Locate the cell with the specified text and output its (X, Y) center coordinate. 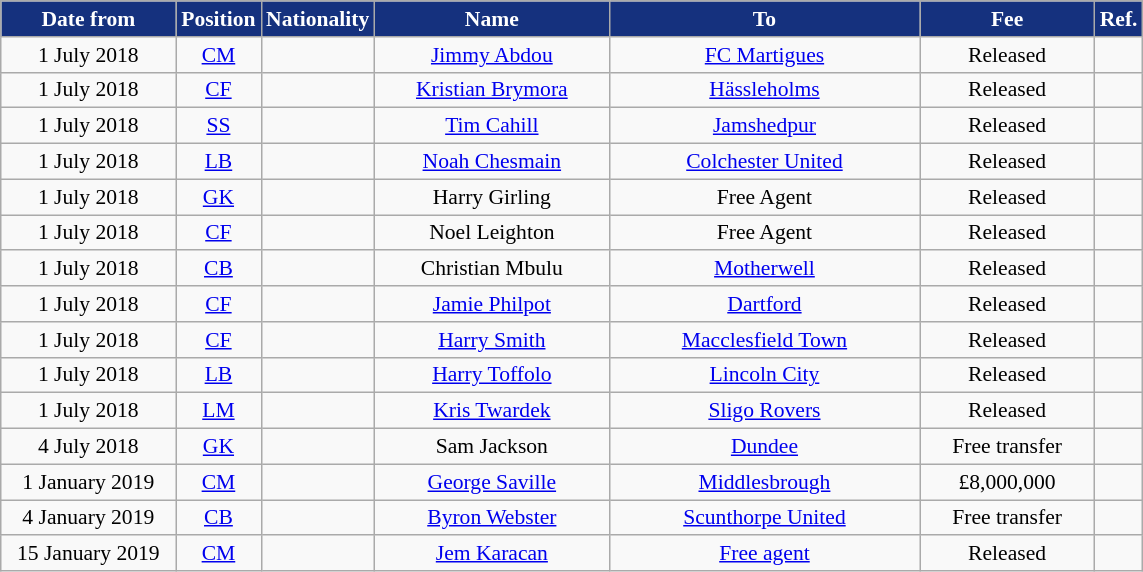
George Saville (492, 482)
Lincoln City (764, 375)
FC Martigues (764, 55)
Dartford (764, 304)
Free agent (764, 554)
Middlesbrough (764, 482)
Harry Smith (492, 340)
Noel Leighton (492, 233)
Tim Cahill (492, 126)
Harry Girling (492, 197)
Fee (1008, 19)
SS (218, 126)
Hässleholms (764, 90)
Motherwell (764, 269)
4 January 2019 (88, 518)
15 January 2019 (88, 554)
Jem Karacan (492, 554)
Colchester United (764, 162)
Jamshedpur (764, 126)
Sam Jackson (492, 447)
Position (218, 19)
Scunthorpe United (764, 518)
Date from (88, 19)
4 July 2018 (88, 447)
LM (218, 411)
Dundee (764, 447)
Name (492, 19)
Nationality (318, 19)
Macclesfield Town (764, 340)
Jamie Philpot (492, 304)
Noah Chesmain (492, 162)
Sligo Rovers (764, 411)
Ref. (1119, 19)
Kristian Brymora (492, 90)
Jimmy Abdou (492, 55)
£8,000,000 (1008, 482)
Harry Toffolo (492, 375)
Byron Webster (492, 518)
To (764, 19)
1 January 2019 (88, 482)
Christian Mbulu (492, 269)
Kris Twardek (492, 411)
